Return the (X, Y) coordinate for the center point of the cell that contains the specified text.  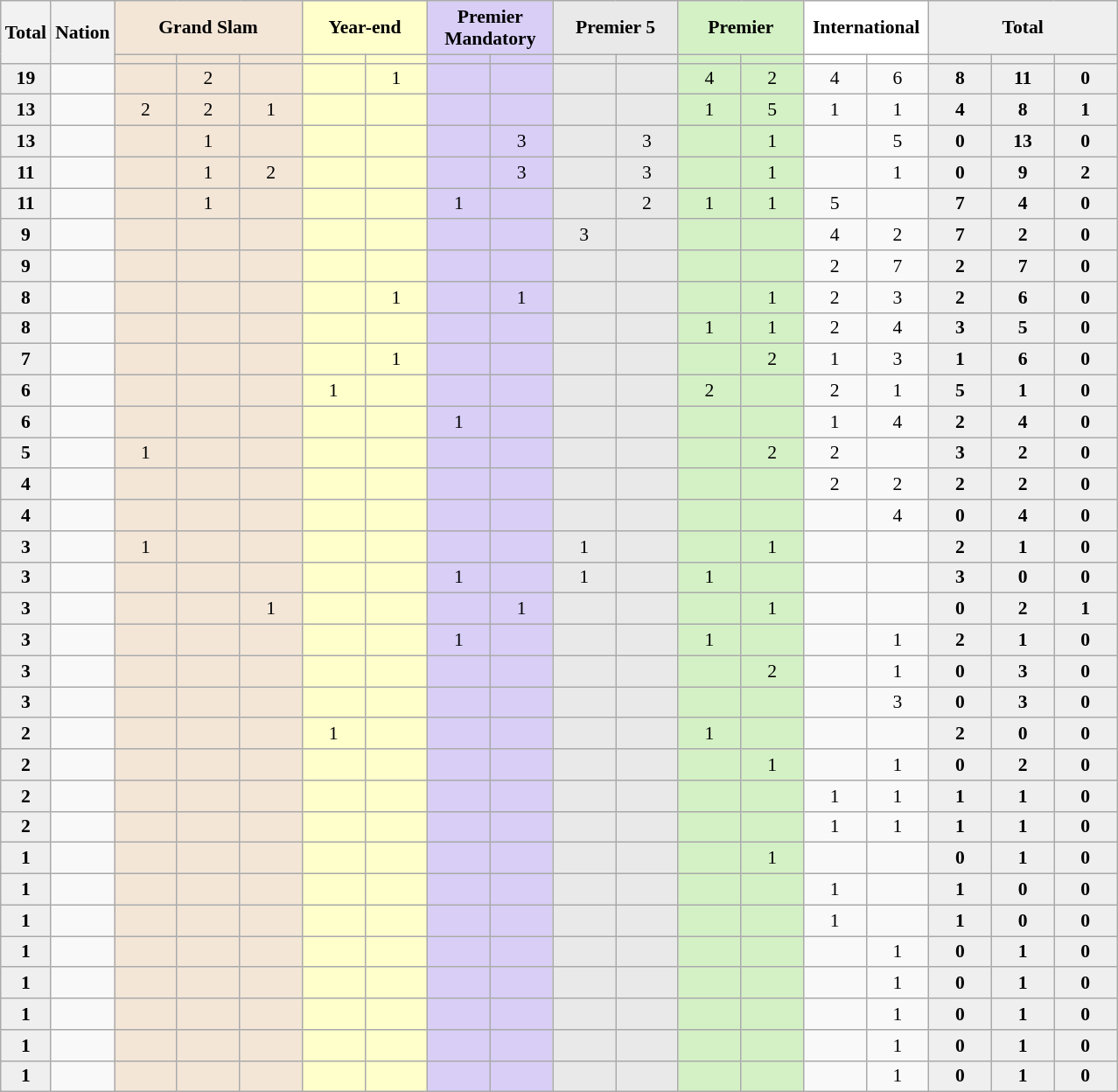
Year-end (364, 28)
Nation (82, 31)
Premier (740, 28)
19 (26, 79)
Premier Mandatory (490, 28)
Premier 5 (616, 28)
Grand Slam (208, 28)
International (866, 28)
